Scan for the cell matching the given text and deliver its [X, Y] coordinate at center. 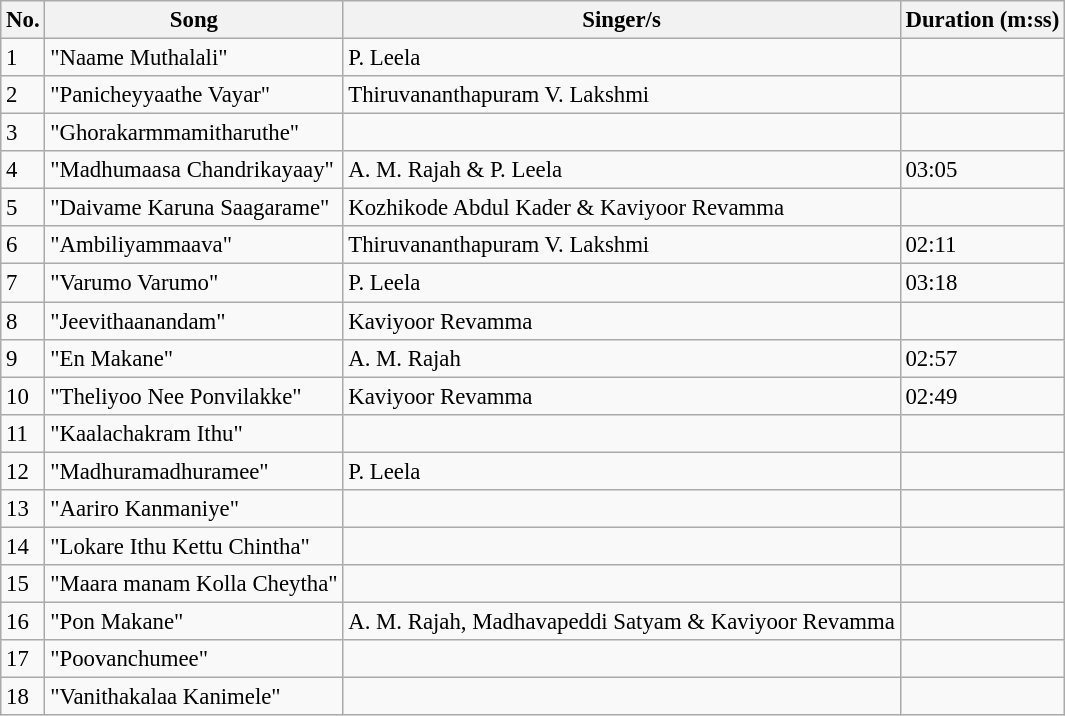
"Madhumaasa Chandrikayaay" [194, 170]
Duration (m:ss) [982, 20]
14 [23, 546]
9 [23, 358]
02:11 [982, 245]
"Vanithakalaa Kanimele" [194, 697]
12 [23, 471]
1 [23, 58]
11 [23, 433]
17 [23, 659]
No. [23, 20]
"Ghorakarmmamitharuthe" [194, 133]
"Aariro Kanmaniye" [194, 509]
"Theliyoo Nee Ponvilakke" [194, 396]
03:05 [982, 170]
"Ambiliyammaava" [194, 245]
"En Makane" [194, 358]
A. M. Rajah & P. Leela [622, 170]
A. M. Rajah [622, 358]
8 [23, 321]
Singer/s [622, 20]
"Varumo Varumo" [194, 283]
"Maara manam Kolla Cheytha" [194, 584]
5 [23, 208]
03:18 [982, 283]
A. M. Rajah, Madhavapeddi Satyam & Kaviyoor Revamma [622, 621]
"Lokare Ithu Kettu Chintha" [194, 546]
2 [23, 95]
3 [23, 133]
"Poovanchumee" [194, 659]
6 [23, 245]
02:57 [982, 358]
"Pon Makane" [194, 621]
"Panicheyyaathe Vayar" [194, 95]
"Madhuramadhuramee" [194, 471]
18 [23, 697]
02:49 [982, 396]
13 [23, 509]
"Kaalachakram Ithu" [194, 433]
7 [23, 283]
10 [23, 396]
15 [23, 584]
16 [23, 621]
"Jeevithaanandam" [194, 321]
Kozhikode Abdul Kader & Kaviyoor Revamma [622, 208]
"Naame Muthalali" [194, 58]
Song [194, 20]
"Daivame Karuna Saagarame" [194, 208]
4 [23, 170]
